Pinpoint the cell where the given text exists, returning its [x, y] midpoint coordinate. 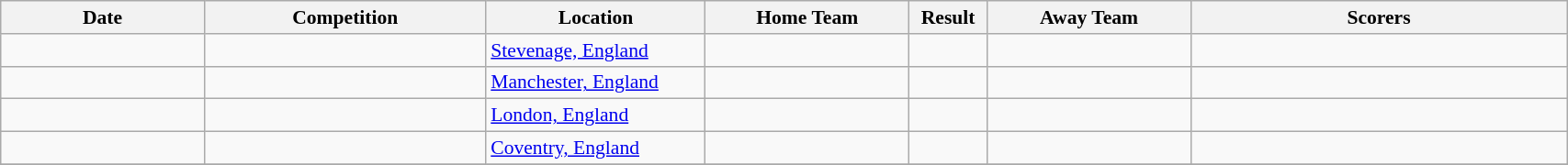
Away Team [1089, 17]
Manchester, England [595, 82]
Result [948, 17]
Coventry, England [595, 148]
Home Team [807, 17]
Competition [345, 17]
Date [103, 17]
Scorers [1378, 17]
London, England [595, 115]
Location [595, 17]
Stevenage, England [595, 50]
